Output the (X, Y) coordinate of the center of the cell containing the given text.  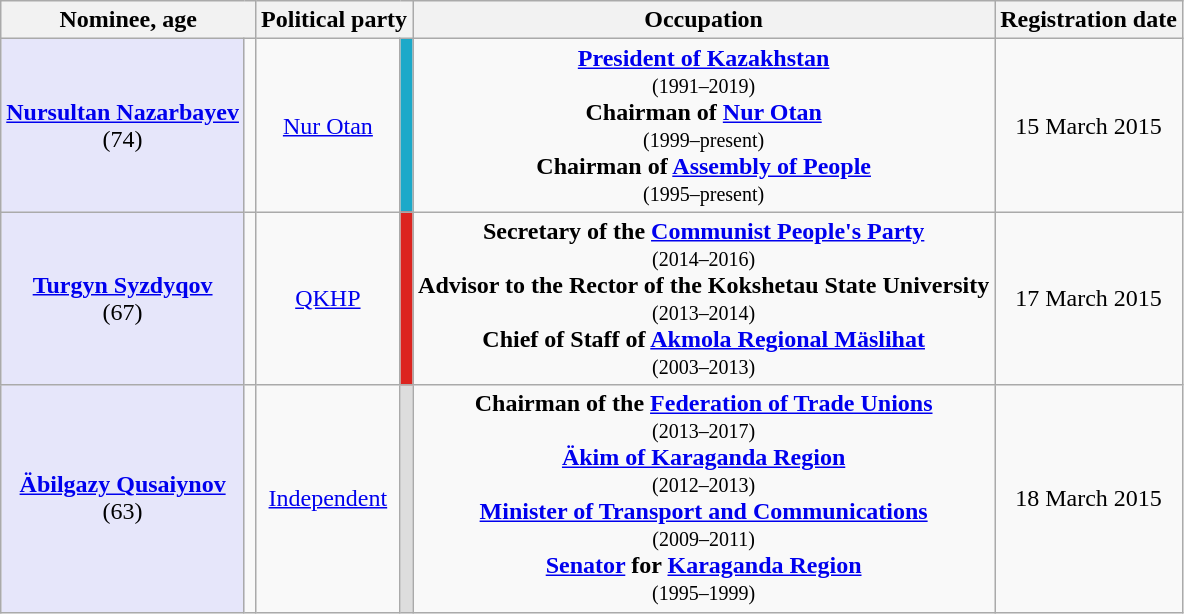
Occupation (704, 20)
Turgyn Syzdyqov(67) (123, 298)
Nur Otan (328, 126)
15 March 2015 (1089, 126)
Nursultan Nazarbayev(74) (123, 126)
Registration date (1089, 20)
Political party (334, 20)
President of Kazakhstan(1991–2019)Chairman of Nur Otan(1999–present)Chairman of Assembly of People(1995–present) (704, 126)
18 March 2015 (1089, 498)
Äbilgazy Qusaiynov(63) (123, 498)
Nominee, age (128, 20)
QKHP (328, 298)
Independent (328, 498)
17 March 2015 (1089, 298)
